Determine the (x, y) coordinate at the center of the cell enclosing the given text.  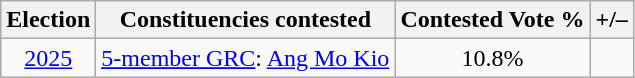
5-member GRC: Ang Mo Kio (246, 58)
+/– (612, 20)
10.8% (492, 58)
2025 (48, 58)
Constituencies contested (246, 20)
Contested Vote % (492, 20)
Election (48, 20)
